Scan for the cell matching the given text and deliver its (X, Y) coordinate at center. 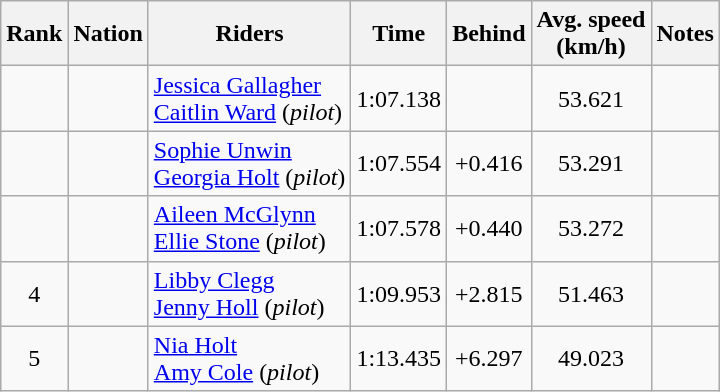
+0.416 (489, 164)
Nia HoltAmy Cole (pilot) (250, 358)
+2.815 (489, 294)
Libby CleggJenny Holl (pilot) (250, 294)
Aileen McGlynnEllie Stone (pilot) (250, 228)
Nation (108, 34)
Avg. speed(km/h) (591, 34)
Rank (34, 34)
1:07.138 (399, 98)
Riders (250, 34)
53.621 (591, 98)
4 (34, 294)
1:07.554 (399, 164)
5 (34, 358)
53.291 (591, 164)
Notes (685, 34)
+6.297 (489, 358)
1:09.953 (399, 294)
53.272 (591, 228)
1:13.435 (399, 358)
49.023 (591, 358)
1:07.578 (399, 228)
Behind (489, 34)
+0.440 (489, 228)
Sophie UnwinGeorgia Holt (pilot) (250, 164)
51.463 (591, 294)
Time (399, 34)
Jessica GallagherCaitlin Ward (pilot) (250, 98)
